Identify which cell holds the provided text, then report its (X, Y) central coordinate. 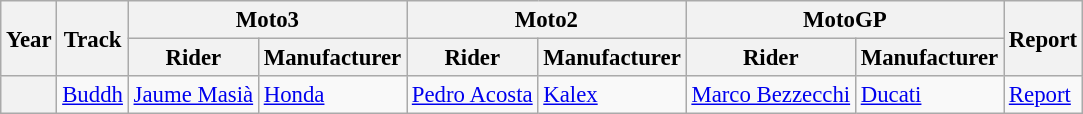
Honda (332, 95)
Jaume Masià (193, 95)
Moto2 (547, 20)
Marco Bezzecchi (770, 95)
Kalex (612, 95)
Year (29, 38)
MotoGP (844, 20)
Track (92, 38)
Moto3 (267, 20)
Buddh (92, 95)
Pedro Acosta (472, 95)
Ducati (929, 95)
